Return the (X, Y) coordinate for the center point of the cell that contains the specified text.  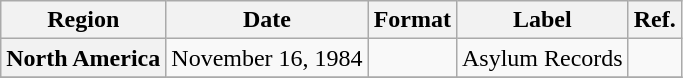
Label (542, 20)
North America (84, 58)
Region (84, 20)
Date (267, 20)
Format (412, 20)
Ref. (654, 20)
November 16, 1984 (267, 58)
Asylum Records (542, 58)
